Provide the [X, Y] coordinate of the cell's center where the given text is located.  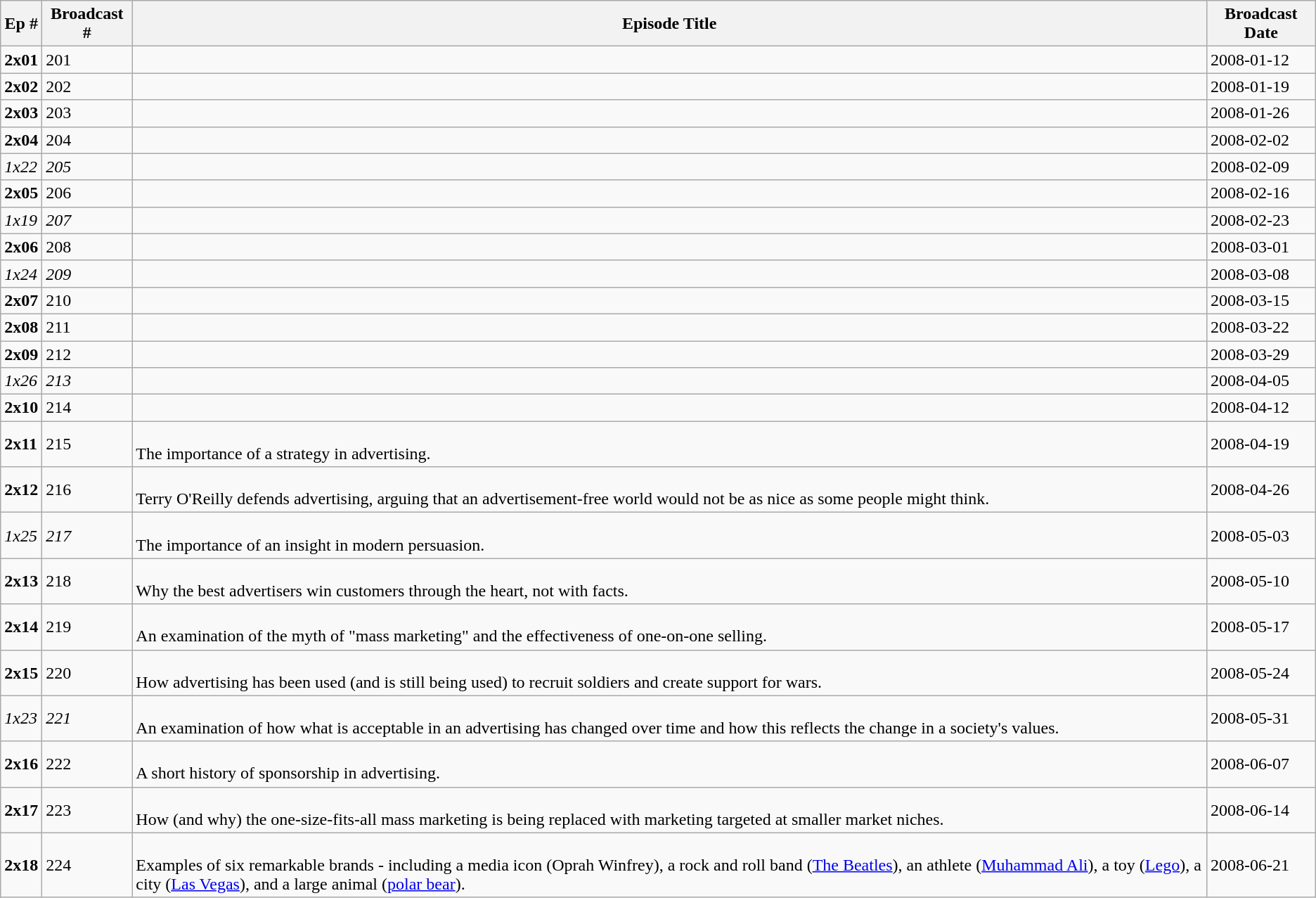
Broadcast # [87, 24]
2008-01-12 [1261, 60]
2008-03-15 [1261, 300]
1x25 [21, 536]
2008-02-02 [1261, 140]
How advertising has been used (and is still being used) to recruit soldiers and create support for wars. [669, 672]
2x02 [21, 86]
203 [87, 113]
2x15 [21, 672]
An examination of how what is acceptable in an advertising has changed over time and how this reflects the change in a society's values. [669, 719]
2008-03-08 [1261, 274]
210 [87, 300]
2008-05-31 [1261, 719]
2x09 [21, 354]
2x12 [21, 489]
2x17 [21, 810]
2008-03-22 [1261, 327]
2x11 [21, 444]
2x13 [21, 581]
2008-05-17 [1261, 627]
A short history of sponsorship in advertising. [669, 764]
1x23 [21, 719]
220 [87, 672]
201 [87, 60]
2008-01-19 [1261, 86]
An examination of the myth of "mass marketing" and the effectiveness of one-on-one selling. [669, 627]
2008-06-07 [1261, 764]
204 [87, 140]
2x06 [21, 247]
1x19 [21, 220]
209 [87, 274]
2008-02-23 [1261, 220]
2008-04-05 [1261, 381]
2x10 [21, 408]
202 [87, 86]
The importance of an insight in modern persuasion. [669, 536]
216 [87, 489]
207 [87, 220]
212 [87, 354]
Ep # [21, 24]
2x18 [21, 865]
2008-03-29 [1261, 354]
2x03 [21, 113]
2008-01-26 [1261, 113]
How (and why) the one-size-fits-all mass marketing is being replaced with marketing targeted at smaller market niches. [669, 810]
Episode Title [669, 24]
2008-05-10 [1261, 581]
2008-04-19 [1261, 444]
1x24 [21, 274]
Terry O'Reilly defends advertising, arguing that an advertisement-free world would not be as nice as some people might think. [669, 489]
206 [87, 193]
2008-05-03 [1261, 536]
The importance of a strategy in advertising. [669, 444]
2008-02-16 [1261, 193]
Broadcast Date [1261, 24]
214 [87, 408]
Why the best advertisers win customers through the heart, not with facts. [669, 581]
2008-06-21 [1261, 865]
2x08 [21, 327]
2008-05-24 [1261, 672]
2x07 [21, 300]
2008-04-26 [1261, 489]
2008-02-09 [1261, 167]
2x16 [21, 764]
2x01 [21, 60]
1x26 [21, 381]
219 [87, 627]
215 [87, 444]
223 [87, 810]
1x22 [21, 167]
218 [87, 581]
2x04 [21, 140]
222 [87, 764]
2008-06-14 [1261, 810]
224 [87, 865]
217 [87, 536]
213 [87, 381]
211 [87, 327]
2008-03-01 [1261, 247]
205 [87, 167]
221 [87, 719]
208 [87, 247]
2008-04-12 [1261, 408]
2x14 [21, 627]
2x05 [21, 193]
